Extract the [X, Y] coordinate from the center of the cell holding the provided text.  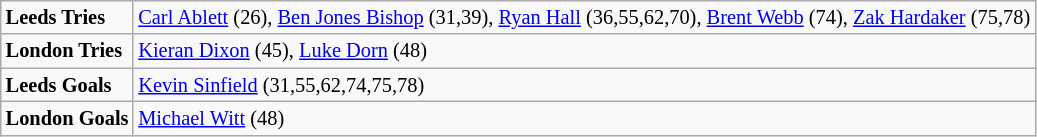
Kieran Dixon (45), Luke Dorn (48) [584, 51]
London Goals [68, 118]
London Tries [68, 51]
Kevin Sinfield (31,55,62,74,75,78) [584, 85]
Leeds Goals [68, 85]
Michael Witt (48) [584, 118]
Leeds Tries [68, 17]
Carl Ablett (26), Ben Jones Bishop (31,39), Ryan Hall (36,55,62,70), Brent Webb (74), Zak Hardaker (75,78) [584, 17]
